Locate the cell with the specified text and output its (X, Y) center coordinate. 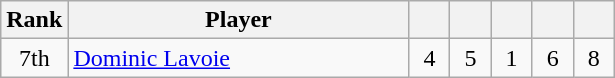
1 (512, 58)
7th (34, 58)
5 (470, 58)
4 (430, 58)
Rank (34, 20)
Dominic Lavoie (238, 58)
6 (552, 58)
Player (238, 20)
8 (594, 58)
